Output the (X, Y) coordinate of the center of the cell containing the given text.  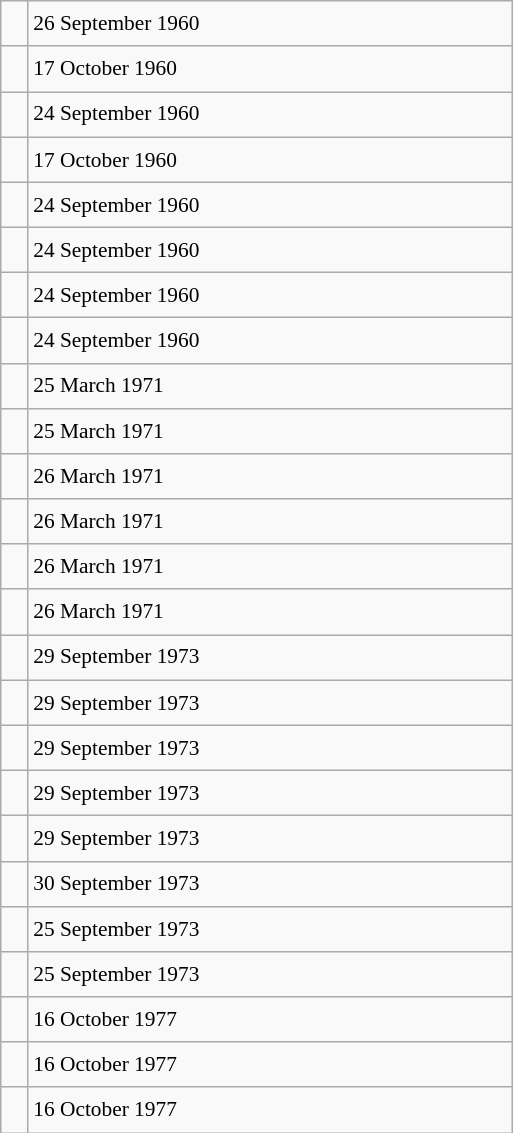
30 September 1973 (270, 884)
26 September 1960 (270, 24)
